Extract the (x, y) coordinate from the center of the cell holding the provided text.  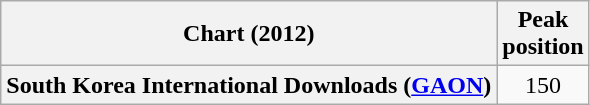
Chart (2012) (249, 34)
Peakposition (543, 34)
150 (543, 85)
South Korea International Downloads (GAON) (249, 85)
